Search for the cell housing the specified text and yield its (x, y) center coordinate. 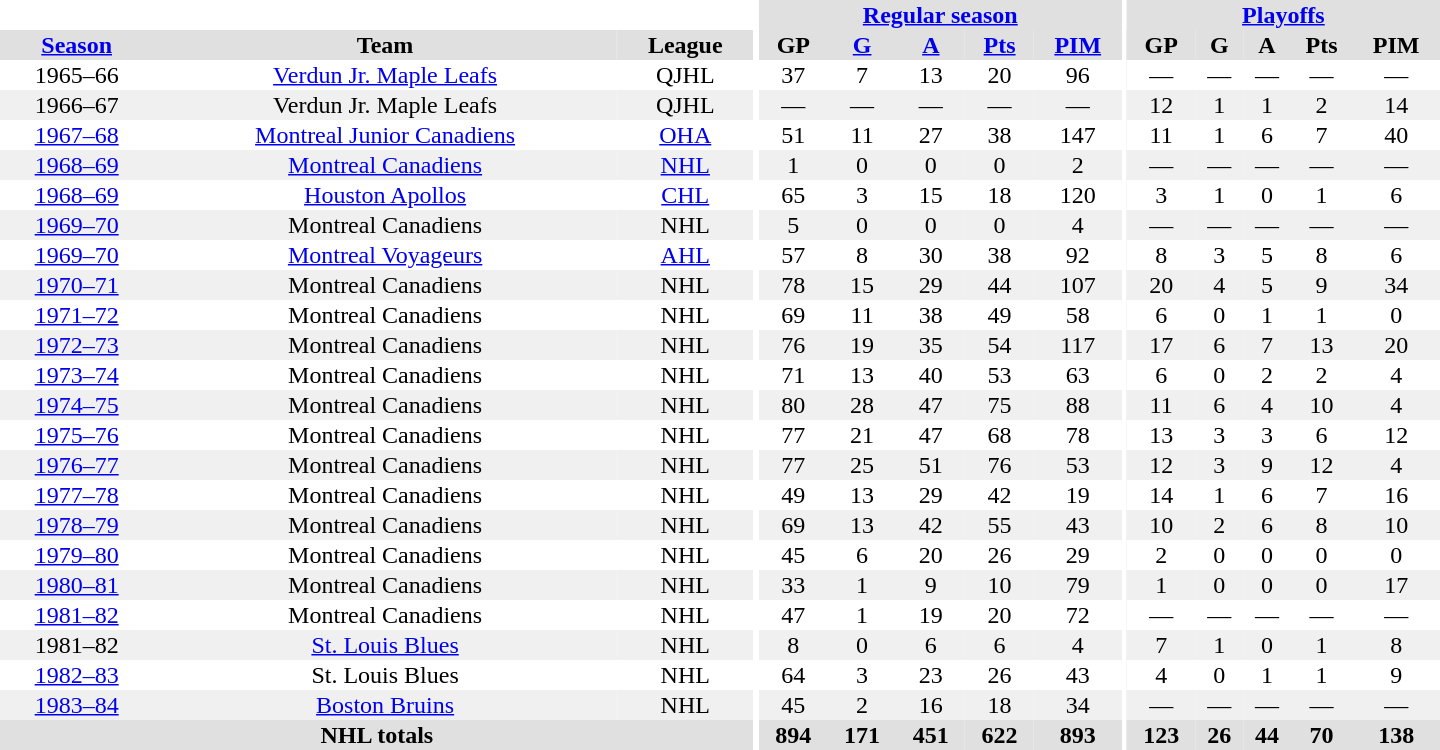
35 (930, 345)
70 (1322, 735)
107 (1078, 285)
58 (1078, 315)
Montreal Junior Canadiens (384, 135)
117 (1078, 345)
92 (1078, 255)
Team (384, 45)
120 (1078, 195)
55 (1000, 525)
1967–68 (76, 135)
1976–77 (76, 465)
147 (1078, 135)
63 (1078, 375)
Montreal Voyageurs (384, 255)
96 (1078, 75)
1971–72 (76, 315)
37 (794, 75)
Playoffs (1284, 15)
123 (1162, 735)
1972–73 (76, 345)
25 (862, 465)
Season (76, 45)
30 (930, 255)
1982–83 (76, 675)
80 (794, 405)
Regular season (940, 15)
1965–66 (76, 75)
21 (862, 435)
138 (1396, 735)
League (686, 45)
1966–67 (76, 105)
Houston Apollos (384, 195)
65 (794, 195)
OHA (686, 135)
622 (1000, 735)
1983–84 (76, 705)
27 (930, 135)
1979–80 (76, 555)
28 (862, 405)
CHL (686, 195)
33 (794, 585)
1978–79 (76, 525)
Boston Bruins (384, 705)
1975–76 (76, 435)
171 (862, 735)
54 (1000, 345)
57 (794, 255)
64 (794, 675)
23 (930, 675)
1977–78 (76, 495)
AHL (686, 255)
1980–81 (76, 585)
NHL totals (377, 735)
71 (794, 375)
88 (1078, 405)
75 (1000, 405)
1974–75 (76, 405)
1970–71 (76, 285)
68 (1000, 435)
894 (794, 735)
1973–74 (76, 375)
893 (1078, 735)
79 (1078, 585)
72 (1078, 615)
451 (930, 735)
